Return the (x, y) coordinate for the center point of the cell that contains the specified text.  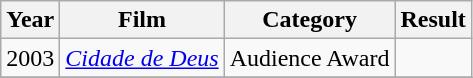
Cidade de Deus (142, 58)
Category (310, 20)
Audience Award (310, 58)
Film (142, 20)
Year (30, 20)
2003 (30, 58)
Result (433, 20)
